Pinpoint the cell where the given text exists, returning its (X, Y) midpoint coordinate. 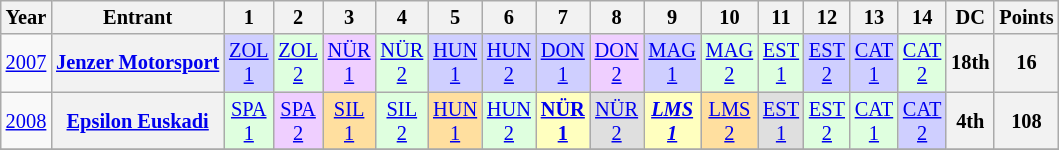
12 (827, 17)
Year (26, 17)
10 (730, 17)
DON2 (617, 63)
DON1 (563, 63)
SIL1 (350, 121)
ZOL1 (248, 63)
ZOL2 (298, 63)
2 (298, 17)
MAG1 (672, 63)
3 (350, 17)
1 (248, 17)
9 (672, 17)
Jenzer Motorsport (138, 63)
MAG2 (730, 63)
13 (874, 17)
Points (1026, 17)
LMS2 (730, 121)
SIL2 (402, 121)
SPA1 (248, 121)
6 (509, 17)
DC (970, 17)
Epsilon Euskadi (138, 121)
2007 (26, 63)
LMS1 (672, 121)
14 (922, 17)
4 (402, 17)
Entrant (138, 17)
108 (1026, 121)
7 (563, 17)
11 (781, 17)
2008 (26, 121)
5 (455, 17)
16 (1026, 63)
18th (970, 63)
4th (970, 121)
8 (617, 17)
SPA2 (298, 121)
